From the cell containing the given text, extract its center point as [X, Y] coordinate. 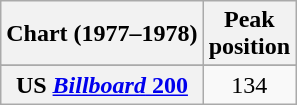
134 [249, 85]
Chart (1977–1978) [102, 34]
Peakposition [249, 34]
US Billboard 200 [102, 85]
